Search for the cell housing the specified text and yield its (x, y) center coordinate. 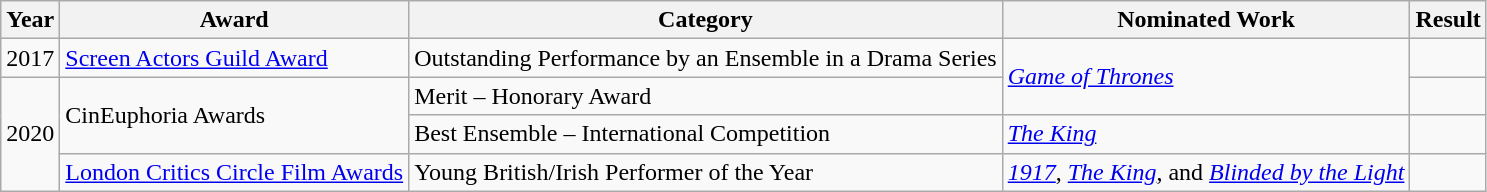
London Critics Circle Film Awards (234, 172)
The King (1206, 134)
Award (234, 20)
Category (706, 20)
Outstanding Performance by an Ensemble in a Drama Series (706, 58)
Game of Thrones (1206, 77)
Best Ensemble – International Competition (706, 134)
CinEuphoria Awards (234, 115)
Nominated Work (1206, 20)
Young British/Irish Performer of the Year (706, 172)
2020 (30, 134)
Year (30, 20)
1917, The King, and Blinded by the Light (1206, 172)
Merit – Honorary Award (706, 96)
Screen Actors Guild Award (234, 58)
2017 (30, 58)
Result (1448, 20)
